Scan for the cell matching the given text and deliver its [X, Y] coordinate at center. 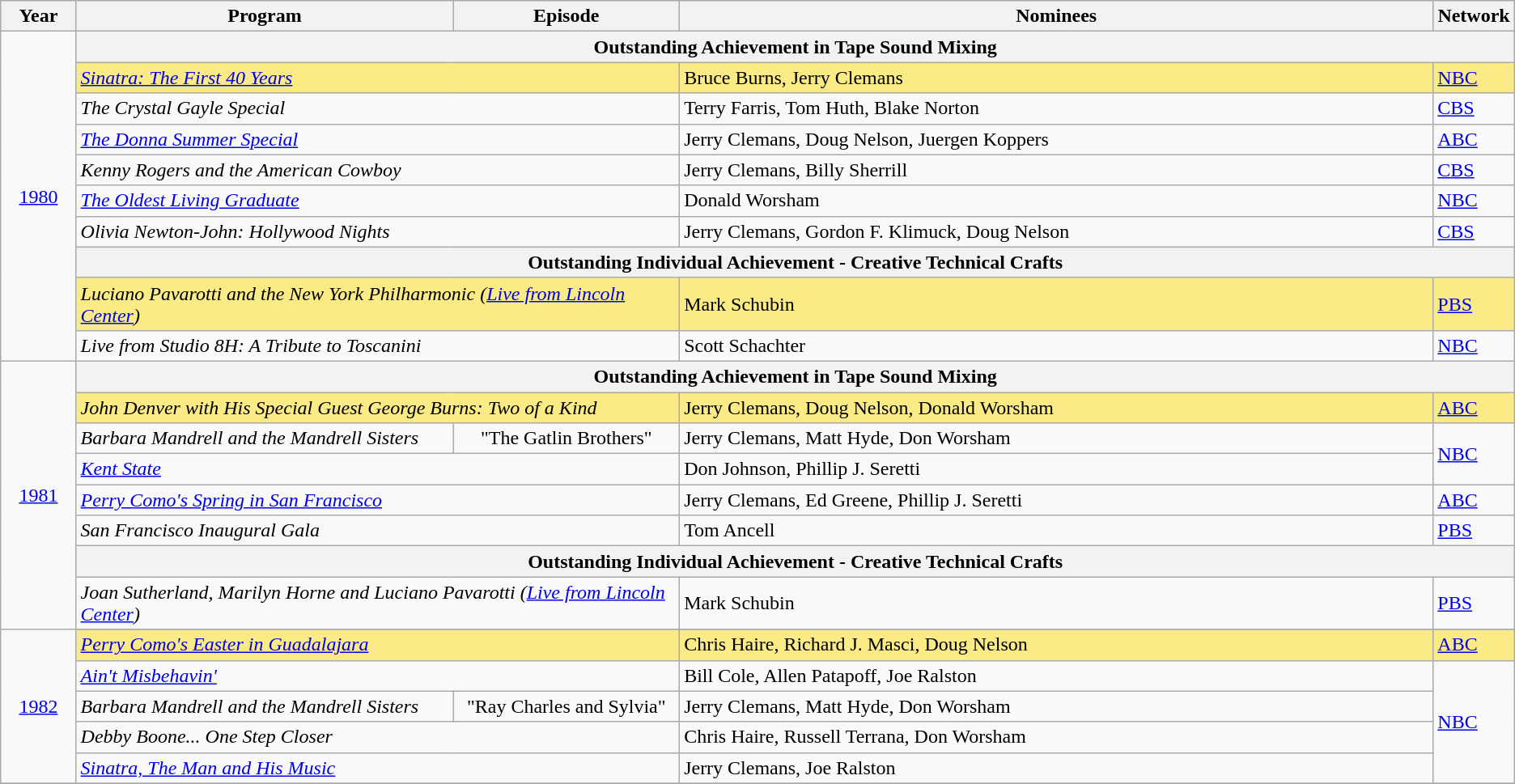
Tom Ancell [1057, 531]
Jerry Clemans, Doug Nelson, Juergen Koppers [1057, 139]
Donald Worsham [1057, 201]
Joan Sutherland, Marilyn Horne and Luciano Pavarotti (Live from Lincoln Center) [378, 604]
Don Johnson, Phillip J. Seretti [1057, 469]
Nominees [1057, 16]
Terry Farris, Tom Huth, Blake Norton [1057, 108]
Bill Cole, Allen Patapoff, Joe Ralston [1057, 676]
The Oldest Living Graduate [378, 201]
"The Gatlin Brothers" [567, 439]
1981 [39, 495]
"Ray Charles and Sylvia" [567, 706]
Jerry Clemans, Gordon F. Klimuck, Doug Nelson [1057, 231]
Episode [567, 16]
Jerry Clemans, Billy Sherrill [1057, 170]
Jerry Clemans, Joe Ralston [1057, 768]
Live from Studio 8H: A Tribute to Toscanini [378, 345]
Sinatra, The Man and His Music [378, 768]
The Crystal Gayle Special [378, 108]
Luciano Pavarotti and the New York Philharmonic (Live from Lincoln Center) [378, 304]
The Donna Summer Special [378, 139]
Scott Schachter [1057, 345]
Jerry Clemans, Ed Greene, Phillip J. Seretti [1057, 500]
Debby Boone... One Step Closer [378, 737]
Perry Como's Easter in Guadalajara [378, 645]
Perry Como's Spring in San Francisco [378, 500]
1982 [39, 706]
1980 [39, 197]
Year [39, 16]
Sinatra: The First 40 Years [378, 78]
San Francisco Inaugural Gala [378, 531]
Chris Haire, Richard J. Masci, Doug Nelson [1057, 645]
John Denver with His Special Guest George Burns: Two of a Kind [378, 407]
Bruce Burns, Jerry Clemans [1057, 78]
Kent State [378, 469]
Kenny Rogers and the American Cowboy [378, 170]
Jerry Clemans, Doug Nelson, Donald Worsham [1057, 407]
Olivia Newton-John: Hollywood Nights [378, 231]
Program [265, 16]
Network [1474, 16]
Chris Haire, Russell Terrana, Don Worsham [1057, 737]
Ain't Misbehavin' [378, 676]
